From the cell containing the given text, extract its center point as (x, y) coordinate. 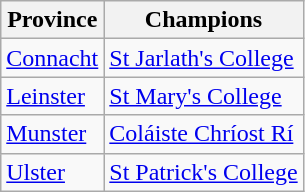
Province (52, 20)
St Jarlath's College (204, 58)
St Mary's College (204, 96)
Connacht (52, 58)
Munster (52, 134)
Ulster (52, 172)
Leinster (52, 96)
Coláiste Chríost Rí (204, 134)
St Patrick's College (204, 172)
Champions (204, 20)
